Search for the cell housing the specified text and yield its (x, y) center coordinate. 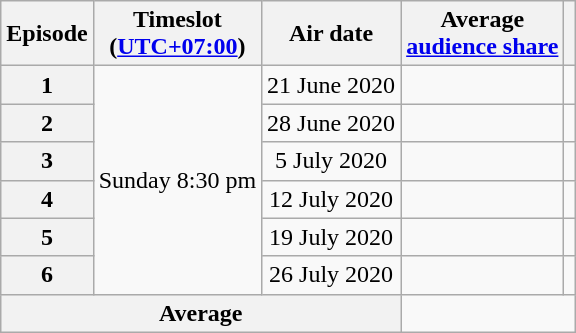
5 July 2020 (332, 161)
21 June 2020 (332, 85)
26 July 2020 (332, 275)
3 (47, 161)
Air date (332, 34)
5 (47, 237)
Average (201, 313)
Episode (47, 34)
Averageaudience share (482, 34)
Sunday 8:30 pm (177, 180)
2 (47, 123)
12 July 2020 (332, 199)
19 July 2020 (332, 237)
4 (47, 199)
28 June 2020 (332, 123)
1 (47, 85)
Timeslot(UTC+07:00) (177, 34)
6 (47, 275)
